Return the [x, y] coordinate for the center point of the cell that contains the specified text.  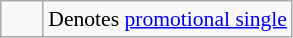
Denotes promotional single [168, 19]
